Locate the cell with the specified text and output its [X, Y] center coordinate. 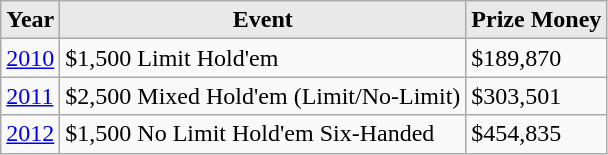
$1,500 No Limit Hold'em Six-Handed [263, 134]
2011 [30, 96]
$1,500 Limit Hold'em [263, 58]
2012 [30, 134]
2010 [30, 58]
$2,500 Mixed Hold'em (Limit/No-Limit) [263, 96]
$189,870 [536, 58]
Event [263, 20]
$454,835 [536, 134]
$303,501 [536, 96]
Year [30, 20]
Prize Money [536, 20]
